Identify which cell holds the provided text, then report its [x, y] central coordinate. 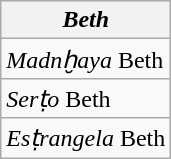
Beth [86, 20]
Serṭo Beth [86, 98]
Madnḫaya Beth [86, 59]
Esṭrangela Beth [86, 138]
